Return the (X, Y) coordinate for the center point of the cell that contains the specified text.  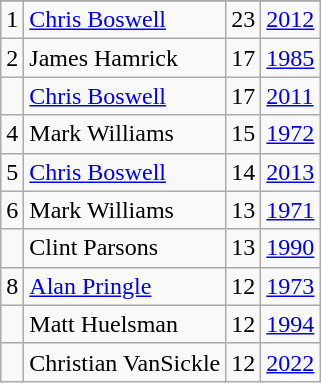
1994 (290, 324)
Clint Parsons (125, 248)
23 (244, 20)
1971 (290, 210)
2011 (290, 96)
2022 (290, 362)
Christian VanSickle (125, 362)
4 (12, 134)
5 (12, 172)
1 (12, 20)
8 (12, 286)
Alan Pringle (125, 286)
6 (12, 210)
1985 (290, 58)
Matt Huelsman (125, 324)
2012 (290, 20)
2 (12, 58)
James Hamrick (125, 58)
15 (244, 134)
1973 (290, 286)
2013 (290, 172)
1990 (290, 248)
1972 (290, 134)
14 (244, 172)
